Return the [x, y] coordinate for the center point of the cell that contains the specified text.  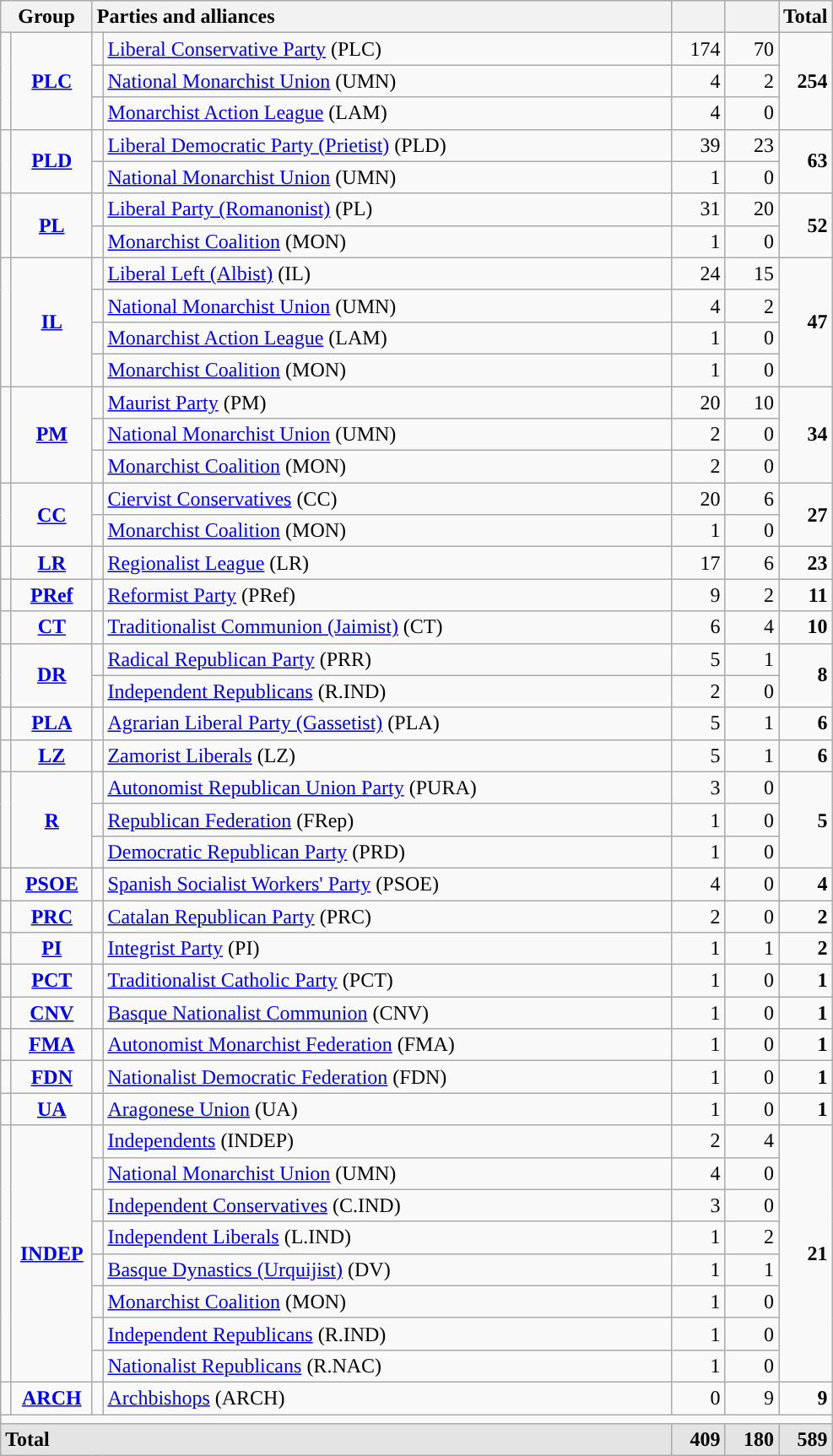
Zamorist Liberals (LZ) [387, 755]
LZ [51, 755]
PI [51, 949]
Radical Republican Party (PRR) [387, 659]
Maurist Party (PM) [387, 403]
PLC [51, 81]
Independent Liberals (L.IND) [387, 1237]
Liberal Left (Albist) (IL) [387, 273]
70 [752, 49]
Autonomist Republican Union Party (PURA) [387, 788]
Aragonese Union (UA) [387, 1109]
PL [51, 225]
Parties and alliances [381, 17]
Nationalist Democratic Federation (FDN) [387, 1077]
PSOE [51, 884]
Liberal Democratic Party (Prietist) (PLD) [387, 145]
21 [805, 1253]
24 [698, 273]
CNV [51, 1013]
589 [805, 1440]
Autonomist Monarchist Federation (FMA) [387, 1045]
27 [805, 515]
Spanish Socialist Workers' Party (PSOE) [387, 884]
39 [698, 145]
63 [805, 161]
FDN [51, 1077]
Nationalist Republicans (R.NAC) [387, 1366]
15 [752, 273]
PLD [51, 161]
PLA [51, 723]
IL [51, 322]
47 [805, 322]
FMA [51, 1045]
DR [51, 675]
R [51, 820]
180 [752, 1440]
Traditionalist Catholic Party (PCT) [387, 981]
Integrist Party (PI) [387, 949]
Group [47, 17]
LR [51, 563]
Regionalist League (LR) [387, 563]
Catalan Republican Party (PRC) [387, 916]
UA [51, 1109]
254 [805, 81]
CT [51, 627]
Democratic Republican Party (PRD) [387, 852]
Basque Dynastics (Urquijist) (DV) [387, 1269]
52 [805, 225]
31 [698, 209]
8 [805, 675]
Agrarian Liberal Party (Gassetist) (PLA) [387, 723]
Liberal Party (Romanonist) (PL) [387, 209]
Independent Conservatives (C.IND) [387, 1205]
34 [805, 435]
PM [51, 435]
Reformist Party (PRef) [387, 595]
PCT [51, 981]
Independents (INDEP) [387, 1141]
PRef [51, 595]
Traditionalist Communion (Jaimist) (CT) [387, 627]
11 [805, 595]
409 [698, 1440]
174 [698, 49]
Basque Nationalist Communion (CNV) [387, 1013]
Liberal Conservative Party (PLC) [387, 49]
CC [51, 515]
Republican Federation (FRep) [387, 820]
INDEP [51, 1253]
Archbishops (ARCH) [387, 1398]
ARCH [51, 1398]
PRC [51, 916]
Ciervist Conservatives (CC) [387, 499]
17 [698, 563]
